Determine the [x, y] coordinate at the center of the cell enclosing the given text.  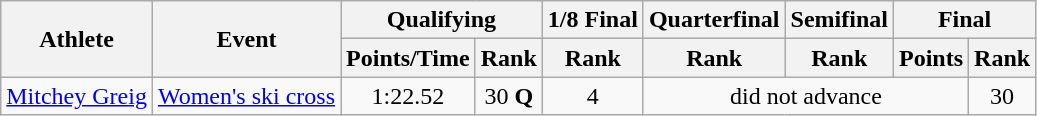
Points [930, 58]
30 Q [508, 96]
Points/Time [408, 58]
1/8 Final [592, 20]
Final [964, 20]
Women's ski cross [246, 96]
4 [592, 96]
did not advance [806, 96]
30 [1002, 96]
Qualifying [442, 20]
Event [246, 39]
Athlete [77, 39]
Quarterfinal [714, 20]
Mitchey Greig [77, 96]
Semifinal [839, 20]
1:22.52 [408, 96]
